Return the [X, Y] coordinate for the center point of the cell that contains the specified text.  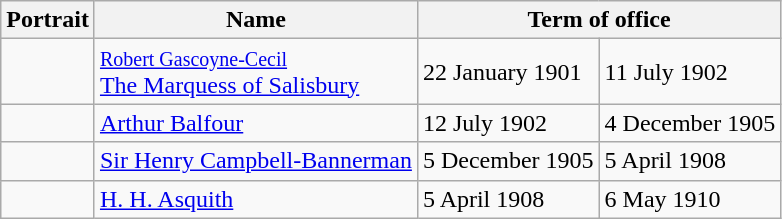
22 January 1901 [508, 72]
Robert Gascoyne-CecilThe Marquess of Salisbury [256, 72]
Sir Henry Campbell-Bannerman [256, 161]
4 December 1905 [690, 123]
Portrait [48, 20]
6 May 1910 [690, 199]
5 December 1905 [508, 161]
Arthur Balfour [256, 123]
12 July 1902 [508, 123]
Term of office [598, 20]
11 July 1902 [690, 72]
H. H. Asquith [256, 199]
Name [256, 20]
